Locate the cell with the specified text and output its (X, Y) center coordinate. 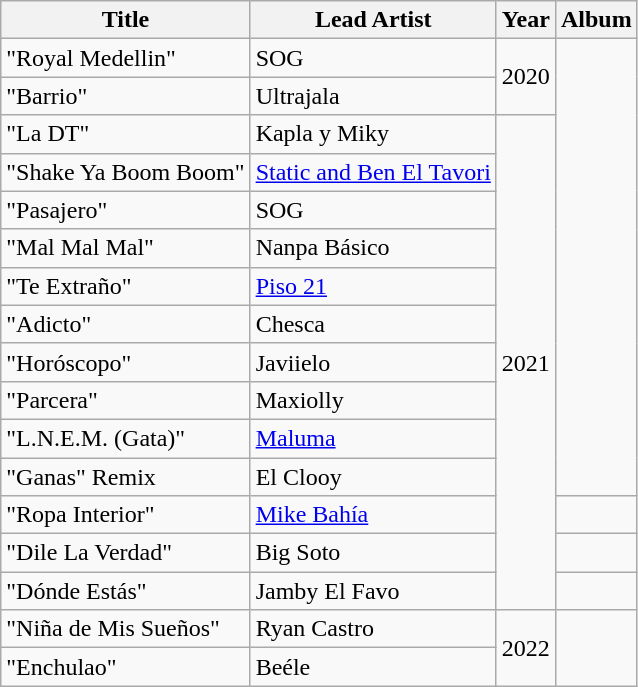
"Barrio" (126, 96)
Beéle (373, 667)
"Ganas" Remix (126, 477)
"Horóscopo" (126, 362)
Kapla y Miky (373, 134)
"Ropa Interior" (126, 515)
"Royal Medellin" (126, 58)
Big Soto (373, 553)
"Dónde Estás" (126, 591)
Jamby El Favo (373, 591)
"Pasajero" (126, 210)
"Niña de Mis Sueños" (126, 629)
2021 (526, 362)
"Mal Mal Mal" (126, 248)
Nanpa Básico (373, 248)
Year (526, 20)
2020 (526, 77)
Ryan Castro (373, 629)
"L.N.E.M. (Gata)" (126, 438)
Static and Ben El Tavori (373, 172)
2022 (526, 648)
"Adicto" (126, 324)
Mike Bahía (373, 515)
Maxiolly (373, 400)
"Dile La Verdad" (126, 553)
Ultrajala (373, 96)
"Te Extraño" (126, 286)
Title (126, 20)
"Parcera" (126, 400)
Album (596, 20)
"Enchulao" (126, 667)
El Clooy (373, 477)
Chesca (373, 324)
Javiielo (373, 362)
Maluma (373, 438)
Lead Artist (373, 20)
Piso 21 (373, 286)
"Shake Ya Boom Boom" (126, 172)
"La DT" (126, 134)
